Return (X, Y) of the center of cell containing provided text 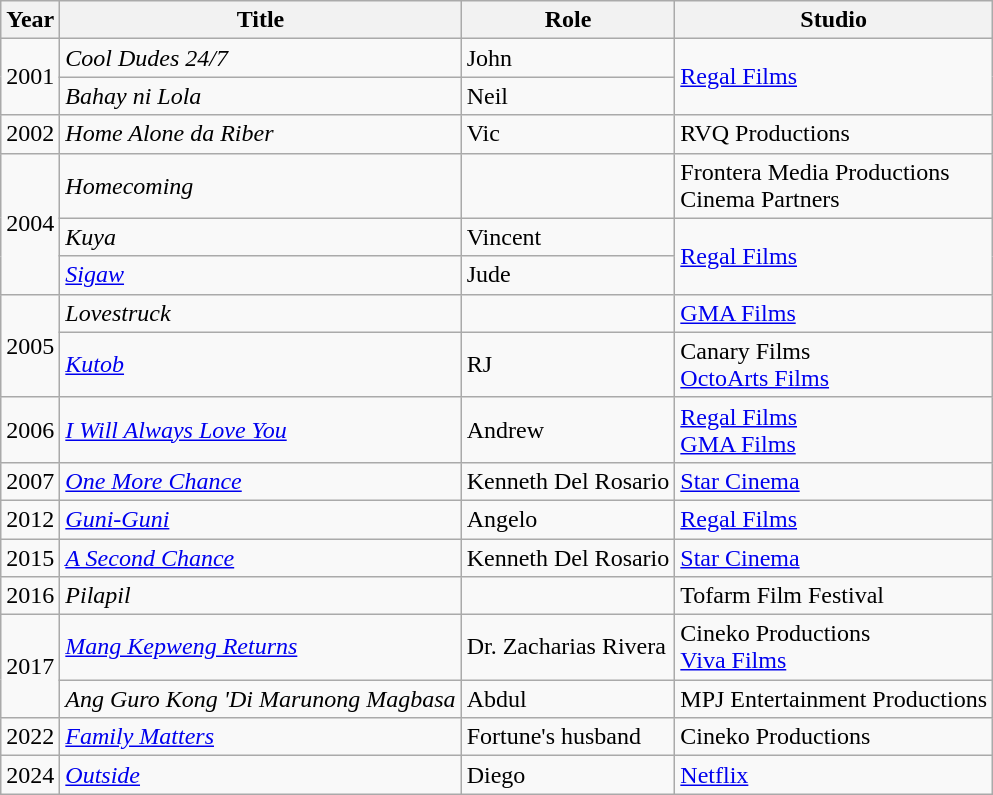
2016 (30, 596)
Ang Guro Kong 'Di Marunong Magbasa (260, 699)
Diego (568, 775)
Cool Dudes 24/7 (260, 58)
2017 (30, 666)
RVQ Productions (834, 134)
Regal FilmsGMA Films (834, 430)
Abdul (568, 699)
Role (568, 20)
Dr. Zacharias Rivera (568, 648)
Cineko Productions (834, 737)
Kuya (260, 237)
Andrew (568, 430)
Year (30, 20)
Fortune's husband (568, 737)
One More Chance (260, 481)
Angelo (568, 519)
Guni-Guni (260, 519)
Family Matters (260, 737)
Mang Kepweng Returns (260, 648)
Lovestruck (260, 313)
Sigaw (260, 275)
Bahay ni Lola (260, 96)
Vic (568, 134)
Jude (568, 275)
GMA Films (834, 313)
Vincent (568, 237)
2012 (30, 519)
A Second Chance (260, 557)
RJ (568, 364)
2005 (30, 346)
Tofarm Film Festival (834, 596)
Outside (260, 775)
Netflix (834, 775)
2022 (30, 737)
2015 (30, 557)
I Will Always Love You (260, 430)
Canary FilmsOctoArts Films (834, 364)
2006 (30, 430)
2024 (30, 775)
John (568, 58)
Kutob (260, 364)
Frontera Media ProductionsCinema Partners (834, 186)
Home Alone da Riber (260, 134)
2007 (30, 481)
2004 (30, 224)
2002 (30, 134)
Studio (834, 20)
Title (260, 20)
2001 (30, 77)
Pilapil (260, 596)
Neil (568, 96)
Cineko ProductionsViva Films (834, 648)
MPJ Entertainment Productions (834, 699)
Homecoming (260, 186)
